Detect which cell encompasses the target text, then output its (X, Y) center coordinate. 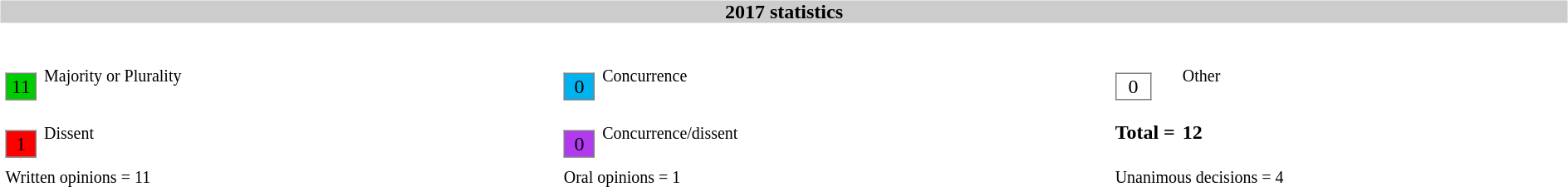
Concurrence/dissent (855, 132)
Majority or Plurality (301, 76)
Concurrence (855, 76)
2017 statistics (784, 12)
Other (1373, 76)
Total = (1145, 132)
Dissent (301, 132)
12 (1373, 132)
